Scan for the cell matching the given text and deliver its (X, Y) coordinate at center. 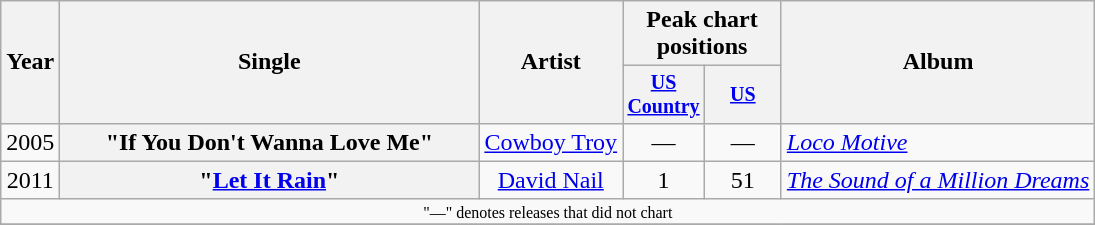
"If You Don't Wanna Love Me" (270, 142)
"Let It Rain" (270, 180)
Peak chartpositions (702, 34)
"—" denotes releases that did not chart (548, 211)
Album (938, 62)
1 (664, 180)
David Nail (551, 180)
2005 (30, 142)
Artist (551, 62)
The Sound of a Million Dreams (938, 180)
Loco Motive (938, 142)
2011 (30, 180)
Cowboy Troy (551, 142)
Year (30, 62)
51 (742, 180)
US Country (664, 94)
US (742, 94)
Single (270, 62)
